Return (X, Y) of the center of cell containing provided text 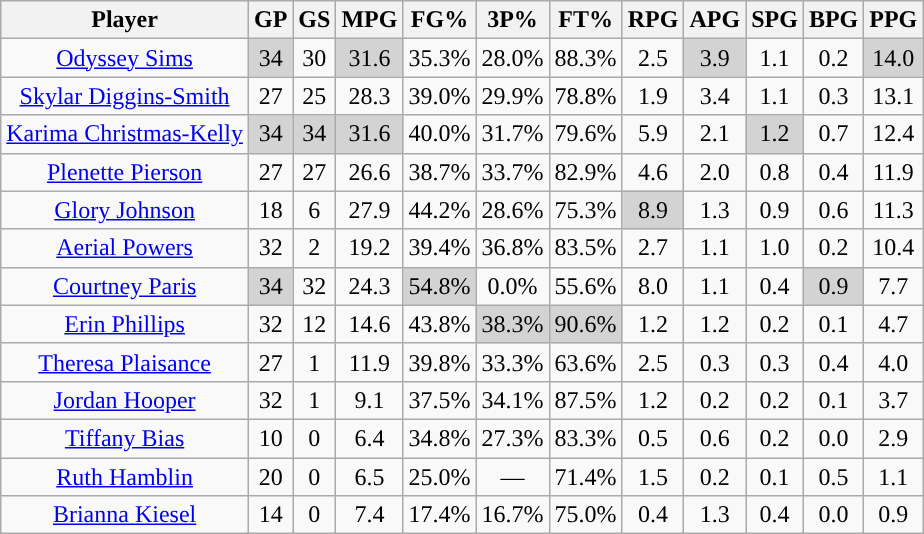
0.7 (833, 134)
7.7 (894, 286)
6 (314, 210)
BPG (833, 20)
Tiffany Bias (125, 438)
33.7% (512, 172)
MPG (370, 20)
12.4 (894, 134)
Ruth Hamblin (125, 477)
12 (314, 324)
14 (270, 515)
14.6 (370, 324)
FG% (440, 20)
0.0% (512, 286)
APG (715, 20)
44.2% (440, 210)
3.7 (894, 400)
30 (314, 58)
4.6 (653, 172)
8.9 (653, 210)
27.3% (512, 438)
Karima Christmas-Kelly (125, 134)
34.1% (512, 400)
75.0% (586, 515)
34.8% (440, 438)
1.0 (775, 248)
18 (270, 210)
40.0% (440, 134)
33.3% (512, 362)
26.6 (370, 172)
37.5% (440, 400)
28.0% (512, 58)
16.7% (512, 515)
FT% (586, 20)
GS (314, 20)
55.6% (586, 286)
90.6% (586, 324)
39.0% (440, 96)
1.9 (653, 96)
71.4% (586, 477)
63.6% (586, 362)
43.8% (440, 324)
11.3 (894, 210)
3P% (512, 20)
29.9% (512, 96)
Skylar Diggins-Smith (125, 96)
25.0% (440, 477)
Glory Johnson (125, 210)
GP (270, 20)
39.4% (440, 248)
28.3 (370, 96)
4.7 (894, 324)
2.9 (894, 438)
82.9% (586, 172)
78.8% (586, 96)
13.1 (894, 96)
Plenette Pierson (125, 172)
Courtney Paris (125, 286)
27.9 (370, 210)
19.2 (370, 248)
Aerial Powers (125, 248)
SPG (775, 20)
83.3% (586, 438)
RPG (653, 20)
Erin Phillips (125, 324)
39.8% (440, 362)
6.4 (370, 438)
10 (270, 438)
31.7% (512, 134)
Theresa Plaisance (125, 362)
Jordan Hooper (125, 400)
10.4 (894, 248)
28.6% (512, 210)
Player (125, 20)
— (512, 477)
20 (270, 477)
88.3% (586, 58)
8.0 (653, 286)
7.4 (370, 515)
2.0 (715, 172)
5.9 (653, 134)
2.1 (715, 134)
2.7 (653, 248)
87.5% (586, 400)
0.8 (775, 172)
PPG (894, 20)
25 (314, 96)
38.7% (440, 172)
75.3% (586, 210)
6.5 (370, 477)
36.8% (512, 248)
2 (314, 248)
79.6% (586, 134)
17.4% (440, 515)
Odyssey Sims (125, 58)
35.3% (440, 58)
1.5 (653, 477)
9.1 (370, 400)
54.8% (440, 286)
38.3% (512, 324)
83.5% (586, 248)
Brianna Kiesel (125, 515)
3.9 (715, 58)
14.0 (894, 58)
3.4 (715, 96)
4.0 (894, 362)
24.3 (370, 286)
